Scan for the cell matching the given text and deliver its (X, Y) coordinate at center. 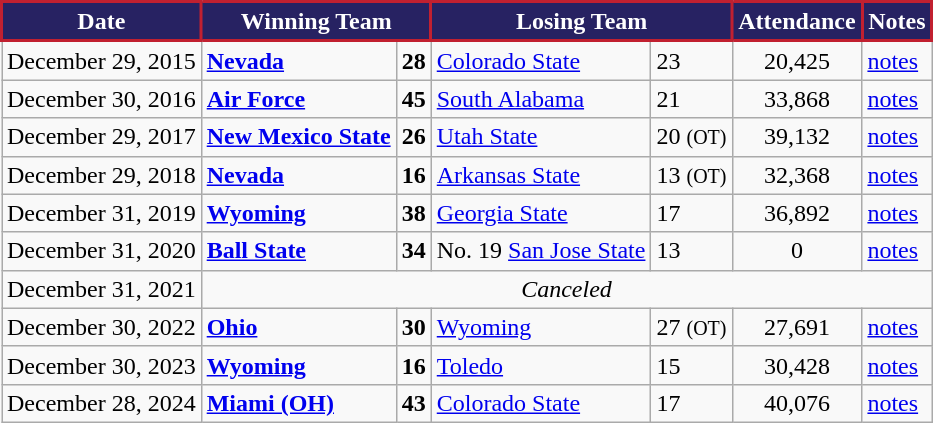
Attendance (797, 22)
December 29, 2017 (102, 137)
December 29, 2018 (102, 175)
December 30, 2016 (102, 99)
45 (414, 99)
20,425 (797, 60)
32,368 (797, 175)
Winning Team (316, 22)
Ball State (298, 251)
28 (414, 60)
34 (414, 251)
Ohio (298, 327)
Toledo (541, 365)
23 (692, 60)
13 (692, 251)
Date (102, 22)
December 28, 2024 (102, 403)
Air Force (298, 99)
15 (692, 365)
43 (414, 403)
December 31, 2020 (102, 251)
27,691 (797, 327)
30 (414, 327)
Canceled (566, 289)
13 (OT) (692, 175)
December 31, 2019 (102, 213)
December 31, 2021 (102, 289)
21 (692, 99)
39,132 (797, 137)
Losing Team (582, 22)
Georgia State (541, 213)
0 (797, 251)
December 29, 2015 (102, 60)
December 30, 2022 (102, 327)
Arkansas State (541, 175)
40,076 (797, 403)
Miami (OH) (298, 403)
New Mexico State (298, 137)
December 30, 2023 (102, 365)
30,428 (797, 365)
Utah State (541, 137)
38 (414, 213)
27 (OT) (692, 327)
36,892 (797, 213)
33,868 (797, 99)
26 (414, 137)
South Alabama (541, 99)
Notes (897, 22)
No. 19 San Jose State (541, 251)
20 (OT) (692, 137)
